Return (x, y) of the center of cell containing provided text 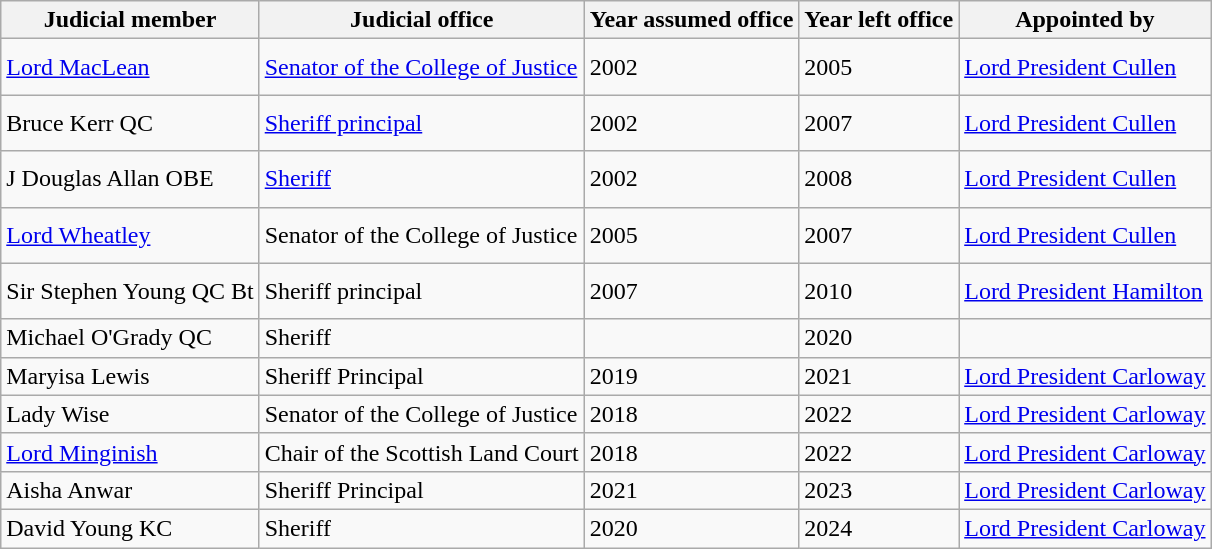
Sir Stephen Young QC Bt (130, 291)
Michael O'Grady QC (130, 338)
Judicial office (422, 20)
Judicial member (130, 20)
Lord President Hamilton (1085, 291)
Maryisa Lewis (130, 376)
2023 (879, 490)
2024 (879, 528)
Appointed by (1085, 20)
J Douglas Allan OBE (130, 179)
Bruce Kerr QC (130, 123)
David Young KC (130, 528)
Lord Minginish (130, 452)
Year left office (879, 20)
Chair of the Scottish Land Court (422, 452)
Aisha Anwar (130, 490)
2019 (692, 376)
Lord MacLean (130, 67)
Lord Wheatley (130, 235)
2008 (879, 179)
Lady Wise (130, 414)
2010 (879, 291)
Year assumed office (692, 20)
